Detect which cell encompasses the target text, then output its (x, y) center coordinate. 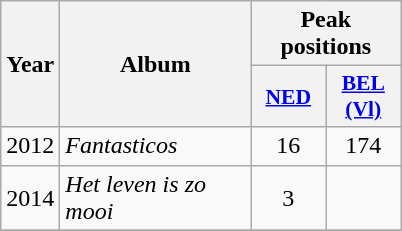
NED (288, 96)
Het leven is zo mooi (156, 198)
2012 (30, 146)
3 (288, 198)
16 (288, 146)
BEL (Vl) (364, 96)
Peak positions (326, 34)
2014 (30, 198)
Year (30, 64)
174 (364, 146)
Fantasticos (156, 146)
Album (156, 64)
